Identify which cell holds the provided text, then report its (X, Y) central coordinate. 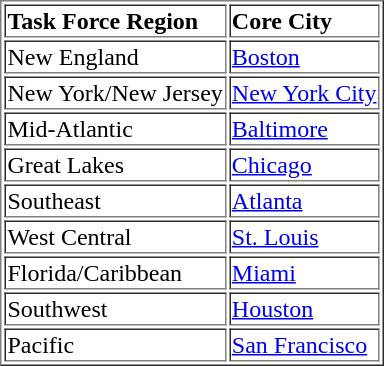
Mid-Atlantic (114, 128)
New York/New Jersey (114, 92)
Boston (304, 56)
Chicago (304, 164)
Great Lakes (114, 164)
West Central (114, 236)
Core City (304, 20)
Miami (304, 272)
Southeast (114, 200)
San Francisco (304, 344)
New England (114, 56)
Task Force Region (114, 20)
Houston (304, 308)
Atlanta (304, 200)
New York City (304, 92)
Pacific (114, 344)
Southwest (114, 308)
Baltimore (304, 128)
St. Louis (304, 236)
Florida/Caribbean (114, 272)
